Extract the (x, y) coordinate from the center of the cell holding the provided text.  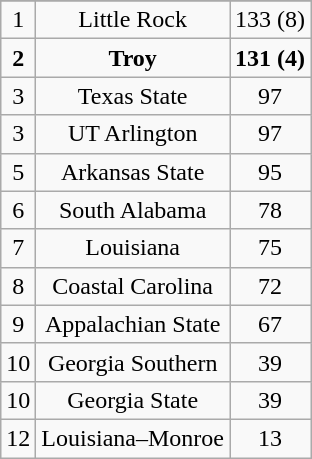
Louisiana (133, 248)
Arkansas State (133, 172)
8 (18, 286)
South Alabama (133, 210)
Little Rock (133, 20)
5 (18, 172)
133 (8) (270, 20)
131 (4) (270, 58)
12 (18, 438)
1 (18, 20)
13 (270, 438)
75 (270, 248)
Louisiana–Monroe (133, 438)
Georgia Southern (133, 362)
7 (18, 248)
Coastal Carolina (133, 286)
78 (270, 210)
9 (18, 324)
67 (270, 324)
Georgia State (133, 400)
UT Arlington (133, 134)
72 (270, 286)
Troy (133, 58)
6 (18, 210)
95 (270, 172)
Appalachian State (133, 324)
Texas State (133, 96)
2 (18, 58)
